Output the (x, y) coordinate of the center of the cell containing the given text.  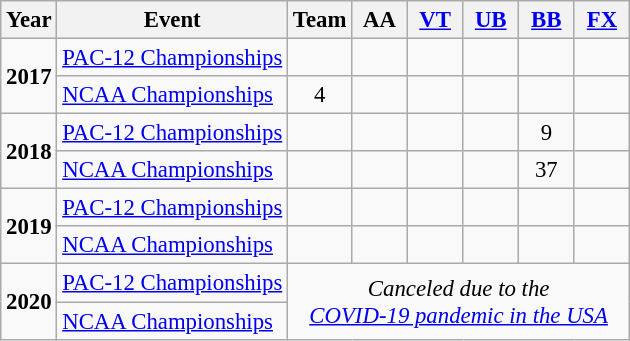
2019 (29, 226)
4 (320, 95)
VT (435, 20)
Team (320, 20)
AA (380, 20)
2018 (29, 152)
UB (491, 20)
BB (547, 20)
2017 (29, 76)
9 (547, 133)
Canceled due to theCOVID-19 pandemic in the USA (459, 302)
Year (29, 20)
37 (547, 170)
2020 (29, 302)
Event (172, 20)
FX (602, 20)
